Search for the cell housing the specified text and yield its [X, Y] center coordinate. 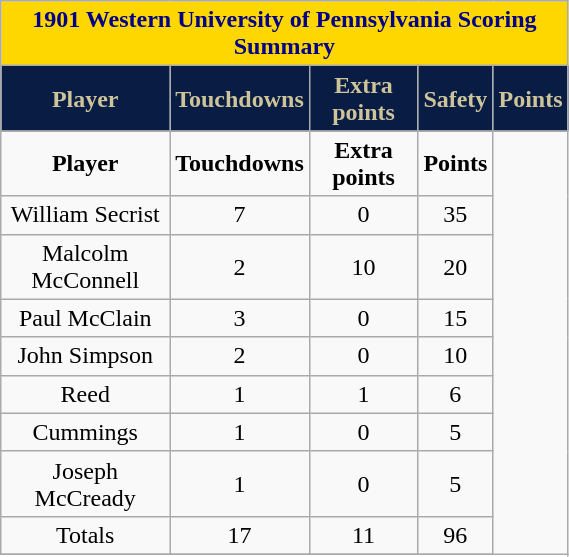
20 [456, 266]
William Secrist [86, 215]
Paul McClain [86, 318]
Cummings [86, 432]
11 [364, 535]
Reed [86, 394]
15 [456, 318]
Malcolm McConnell [86, 266]
7 [240, 215]
John Simpson [86, 356]
96 [456, 535]
Safety [456, 98]
35 [456, 215]
Totals [86, 535]
6 [456, 394]
Joseph McCready [86, 484]
3 [240, 318]
17 [240, 535]
1901 Western University of Pennsylvania Scoring Summary [284, 34]
